Find where the given text appears and provide that cell's center as (X, Y) coordinate. 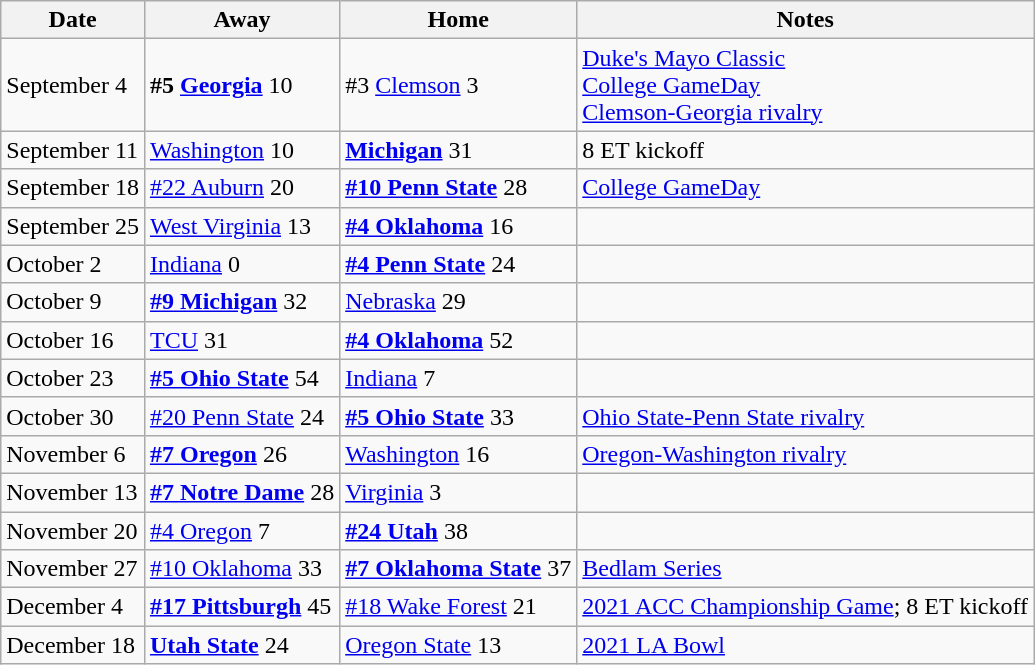
#4 Penn State 24 (458, 264)
November 20 (73, 531)
#4 Oregon 7 (242, 531)
October 2 (73, 264)
West Virginia 13 (242, 226)
#10 Oklahoma 33 (242, 569)
October 30 (73, 416)
Washington 10 (242, 150)
2021 ACC Championship Game; 8 ET kickoff (806, 607)
September 18 (73, 188)
Virginia 3 (458, 492)
Away (242, 20)
Nebraska 29 (458, 302)
Duke's Mayo ClassicCollege GameDayClemson-Georgia rivalry (806, 85)
Oregon State 13 (458, 645)
Notes (806, 20)
#24 Utah 38 (458, 531)
October 16 (73, 340)
Indiana 7 (458, 378)
8 ET kickoff (806, 150)
September 11 (73, 150)
December 18 (73, 645)
Date (73, 20)
#5 Ohio State 33 (458, 416)
Ohio State-Penn State rivalry (806, 416)
#7 Oklahoma State 37 (458, 569)
#17 Pittsburgh 45 (242, 607)
#7 Notre Dame 28 (242, 492)
#9 Michigan 32 (242, 302)
September 4 (73, 85)
#22 Auburn 20 (242, 188)
Oregon-Washington rivalry (806, 454)
#5 Ohio State 54 (242, 378)
Washington 16 (458, 454)
TCU 31 (242, 340)
November 13 (73, 492)
2021 LA Bowl (806, 645)
#4 Oklahoma 16 (458, 226)
#5 Georgia 10 (242, 85)
#10 Penn State 28 (458, 188)
November 6 (73, 454)
November 27 (73, 569)
Indiana 0 (242, 264)
October 9 (73, 302)
Bedlam Series (806, 569)
Utah State 24 (242, 645)
#7 Oregon 26 (242, 454)
#20 Penn State 24 (242, 416)
Home (458, 20)
College GameDay (806, 188)
September 25 (73, 226)
#18 Wake Forest 21 (458, 607)
#4 Oklahoma 52 (458, 340)
Michigan 31 (458, 150)
#3 Clemson 3 (458, 85)
October 23 (73, 378)
December 4 (73, 607)
